Scan for the cell matching the given text and deliver its (X, Y) coordinate at center. 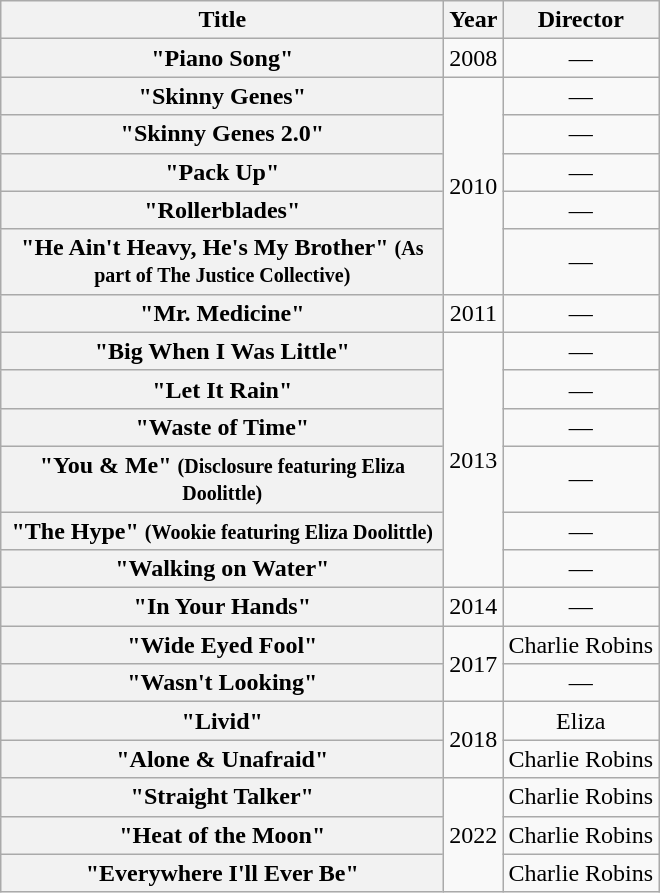
"Mr. Medicine" (222, 313)
Title (222, 20)
"Rollerblades" (222, 210)
Eliza (581, 721)
Director (581, 20)
2008 (474, 58)
2010 (474, 186)
2014 (474, 607)
2013 (474, 460)
"Big When I Was Little" (222, 351)
"Skinny Genes 2.0" (222, 134)
"The Hype" (Wookie featuring Eliza Doolittle) (222, 531)
"Heat of the Moon" (222, 835)
2022 (474, 835)
"Alone & Unafraid" (222, 759)
"Wasn't Looking" (222, 683)
"Pack Up" (222, 172)
"Straight Talker" (222, 797)
"In Your Hands" (222, 607)
"You & Me" (Disclosure featuring Eliza Doolittle) (222, 478)
"Everywhere I'll Ever Be" (222, 873)
2017 (474, 664)
2018 (474, 740)
"Let It Rain" (222, 389)
Year (474, 20)
"Livid" (222, 721)
"Walking on Water" (222, 569)
"Waste of Time" (222, 427)
"He Ain't Heavy, He's My Brother" (As part of The Justice Collective) (222, 262)
"Piano Song" (222, 58)
2011 (474, 313)
"Skinny Genes" (222, 96)
"Wide Eyed Fool" (222, 645)
